Return the (X, Y) coordinate for the center point of the cell that contains the specified text.  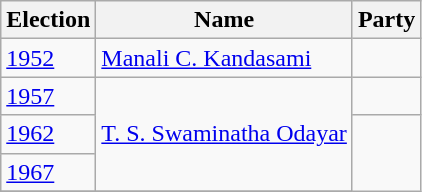
1952 (48, 58)
Name (224, 20)
Election (48, 20)
Party (386, 20)
Manali C. Kandasami (224, 58)
1962 (48, 134)
1967 (48, 172)
T. S. Swaminatha Odayar (224, 134)
1957 (48, 96)
